Provide the (X, Y) coordinate of the cell's center where the given text is located.  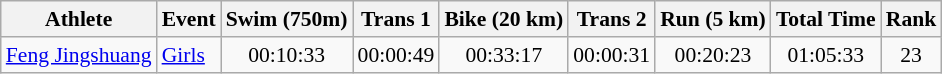
00:00:31 (612, 55)
00:33:17 (504, 55)
Run (5 km) (713, 19)
Bike (20 km) (504, 19)
Athlete (79, 19)
Feng Jingshuang (79, 55)
Swim (750m) (287, 19)
Rank (912, 19)
Girls (189, 55)
00:10:33 (287, 55)
23 (912, 55)
Trans 1 (396, 19)
Total Time (826, 19)
Trans 2 (612, 19)
00:20:23 (713, 55)
01:05:33 (826, 55)
00:00:49 (396, 55)
Event (189, 19)
